Capture the cell that displays the provided text and extract its (x, y) central coordinate. 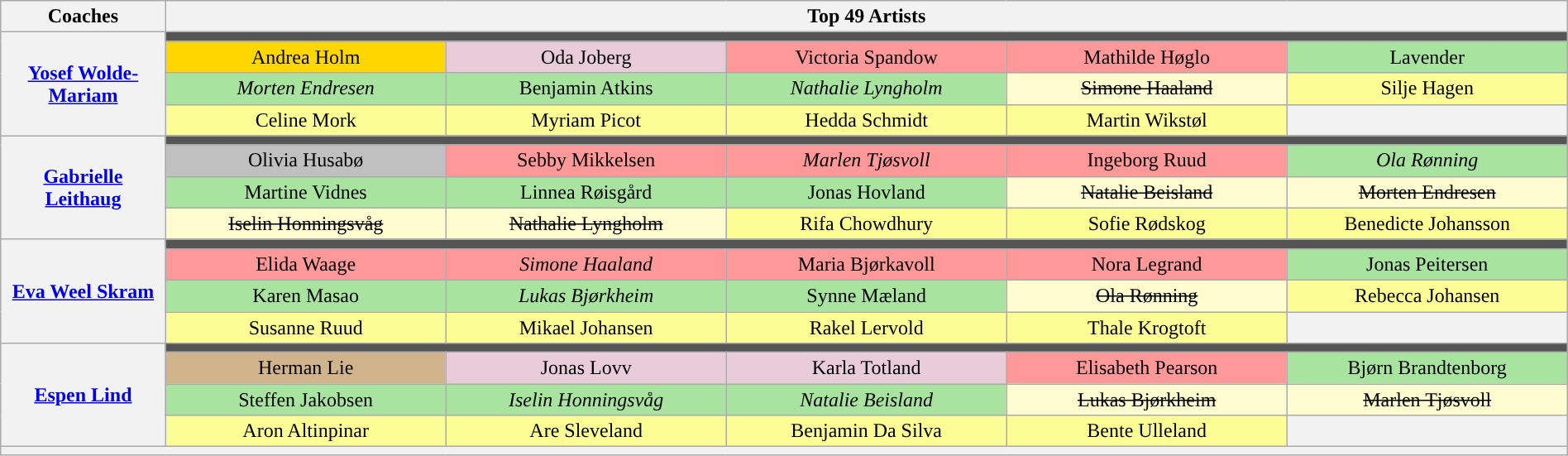
Jonas Peitersen (1427, 264)
Martine Vidnes (306, 192)
Benjamin Da Silva (867, 431)
Lavender (1427, 57)
Sofie Rødskog (1146, 223)
Mikael Johansen (586, 327)
Elisabeth Pearson (1146, 368)
Karen Masao (306, 295)
Oda Joberg (586, 57)
Coaches (83, 17)
Espen Lind (83, 396)
Synne Mæland (867, 295)
Rifa Chowdhury (867, 223)
Olivia Husabø (306, 161)
Linnea Røisgård (586, 192)
Sebby Mikkelsen (586, 161)
Benjamin Atkins (586, 89)
Top 49 Artists (867, 17)
Myriam Picot (586, 120)
Herman Lie (306, 368)
Mathilde Høglo (1146, 57)
Silje Hagen (1427, 89)
Gabrielle Leithaug (83, 187)
Karla Totland (867, 368)
Jonas Lovv (586, 368)
Thale Krogtoft (1146, 327)
Eva Weel Skram (83, 291)
Are Sleveland (586, 431)
Rakel Lervold (867, 327)
Martin Wikstøl (1146, 120)
Rebecca Johansen (1427, 295)
Victoria Spandow (867, 57)
Jonas Hovland (867, 192)
Benedicte Johansson (1427, 223)
Bente Ulleland (1146, 431)
Nora Legrand (1146, 264)
Elida Waage (306, 264)
Celine Mork (306, 120)
Aron Altinpinar (306, 431)
Bjørn Brandtenborg (1427, 368)
Maria Bjørkavoll (867, 264)
Hedda Schmidt (867, 120)
Ingeborg Ruud (1146, 161)
Steffen Jakobsen (306, 400)
Susanne Ruud (306, 327)
Yosef Wolde-Mariam (83, 84)
Andrea Holm (306, 57)
